Extract the (X, Y) coordinate from the center of the cell holding the provided text.  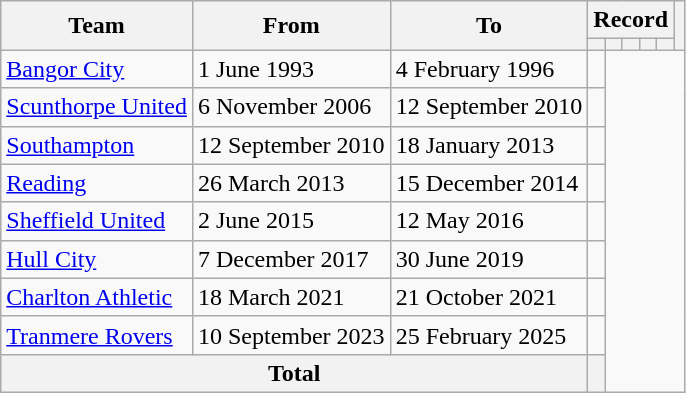
1 June 1993 (291, 69)
6 November 2006 (291, 107)
Southampton (97, 145)
Bangor City (97, 69)
21 October 2021 (489, 297)
10 September 2023 (291, 335)
15 December 2014 (489, 183)
Scunthorpe United (97, 107)
18 March 2021 (291, 297)
Reading (97, 183)
Hull City (97, 259)
2 June 2015 (291, 221)
Tranmere Rovers (97, 335)
Record (631, 20)
Total (294, 373)
Charlton Athletic (97, 297)
From (291, 26)
30 June 2019 (489, 259)
25 February 2025 (489, 335)
26 March 2013 (291, 183)
Sheffield United (97, 221)
18 January 2013 (489, 145)
7 December 2017 (291, 259)
To (489, 26)
12 May 2016 (489, 221)
4 February 1996 (489, 69)
Team (97, 26)
